Output the [x, y] coordinate of the center of the cell containing the given text.  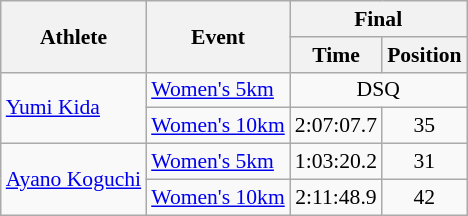
Time [336, 55]
31 [424, 162]
2:11:48.9 [336, 197]
Position [424, 55]
Ayano Koguchi [74, 180]
Event [218, 36]
Athlete [74, 36]
2:07:07.7 [336, 126]
42 [424, 197]
35 [424, 126]
DSQ [378, 90]
Final [378, 19]
Yumi Kida [74, 108]
1:03:20.2 [336, 162]
